Detect which cell encompasses the target text, then output its (x, y) center coordinate. 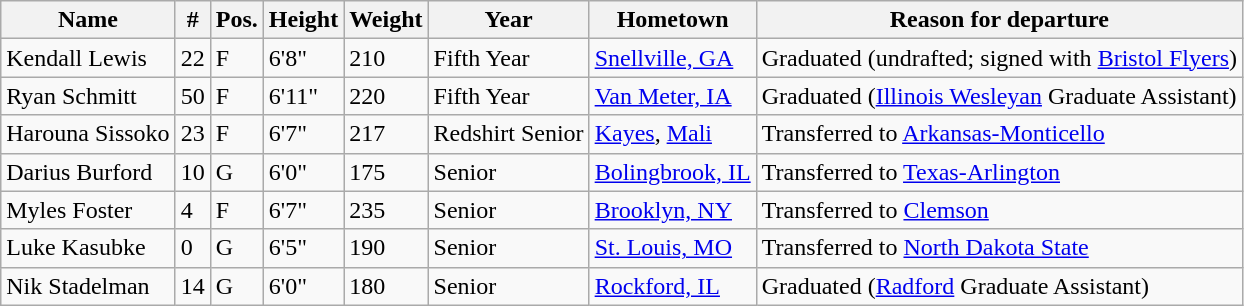
4 (192, 210)
180 (386, 286)
210 (386, 58)
# (192, 20)
Ryan Schmitt (88, 96)
Graduated (undrafted; signed with Bristol Flyers) (999, 58)
Darius Burford (88, 172)
Redshirt Senior (508, 134)
Nik Stadelman (88, 286)
Transferred to Clemson (999, 210)
Rockford, IL (672, 286)
Graduated (Radford Graduate Assistant) (999, 286)
St. Louis, MO (672, 248)
6'11" (303, 96)
Pos. (236, 20)
Luke Kasubke (88, 248)
22 (192, 58)
235 (386, 210)
Bolingbrook, IL (672, 172)
Brooklyn, NY (672, 210)
Snellville, GA (672, 58)
Hometown (672, 20)
10 (192, 172)
0 (192, 248)
Myles Foster (88, 210)
220 (386, 96)
6'8" (303, 58)
6'5" (303, 248)
Name (88, 20)
Transferred to Texas-Arlington (999, 172)
Kendall Lewis (88, 58)
190 (386, 248)
Graduated (Illinois Wesleyan Graduate Assistant) (999, 96)
23 (192, 134)
Kayes, Mali (672, 134)
Transferred to Arkansas-Monticello (999, 134)
Van Meter, IA (672, 96)
Year (508, 20)
Weight (386, 20)
50 (192, 96)
Transferred to North Dakota State (999, 248)
Reason for departure (999, 20)
175 (386, 172)
217 (386, 134)
14 (192, 286)
Harouna Sissoko (88, 134)
Height (303, 20)
